For the text-containing cell, return its midpoint in (X, Y) coordinate format. 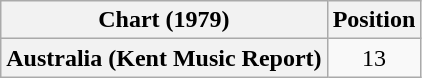
Australia (Kent Music Report) (164, 58)
Chart (1979) (164, 20)
Position (374, 20)
13 (374, 58)
